Search for the cell housing the specified text and yield its (x, y) center coordinate. 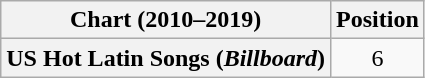
Chart (2010–2019) (166, 20)
6 (378, 58)
US Hot Latin Songs (Billboard) (166, 58)
Position (378, 20)
